Scan for the cell matching the given text and deliver its (X, Y) coordinate at center. 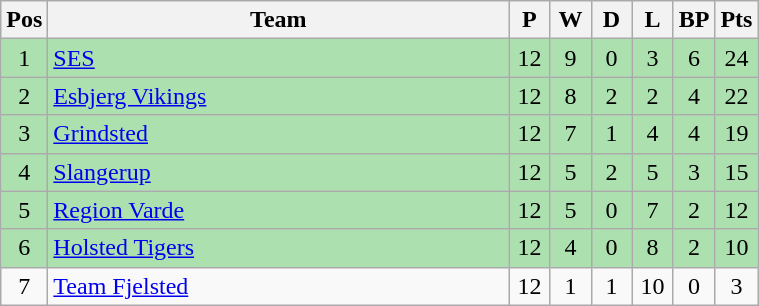
Grindsted (278, 134)
P (530, 20)
Region Varde (278, 210)
BP (694, 20)
Esbjerg Vikings (278, 96)
L (652, 20)
Holsted Tigers (278, 248)
SES (278, 58)
Pos (24, 20)
22 (736, 96)
Slangerup (278, 172)
19 (736, 134)
9 (570, 58)
15 (736, 172)
Team Fjelsted (278, 286)
24 (736, 58)
W (570, 20)
D (612, 20)
Team (278, 20)
Pts (736, 20)
